Find where the given text appears and provide that cell's center as [x, y] coordinate. 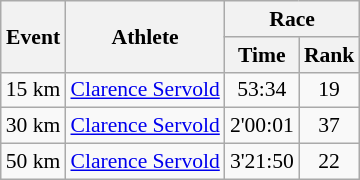
37 [330, 126]
50 km [34, 162]
53:34 [262, 90]
Athlete [144, 36]
Event [34, 36]
Race [292, 19]
2'00:01 [262, 126]
Time [262, 55]
30 km [34, 126]
22 [330, 162]
15 km [34, 90]
19 [330, 90]
3'21:50 [262, 162]
Rank [330, 55]
